Determine the (x, y) coordinate at the center of the cell enclosing the given text.  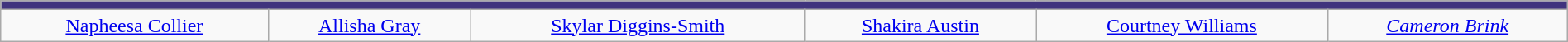
Allisha Gray (369, 26)
Shakira Austin (920, 26)
Napheesa Collier (134, 26)
Courtney Williams (1182, 26)
Skylar Diggins-Smith (638, 26)
Cameron Brink (1447, 26)
